Return [x, y] of the center of cell containing provided text 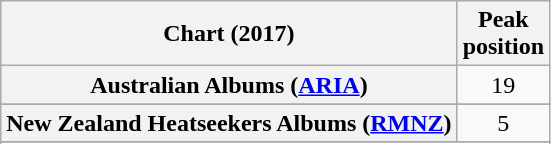
Peak position [503, 34]
Chart (2017) [229, 34]
19 [503, 85]
5 [503, 123]
New Zealand Heatseekers Albums (RMNZ) [229, 123]
Australian Albums (ARIA) [229, 85]
